Find where the given text appears and provide that cell's center as (X, Y) coordinate. 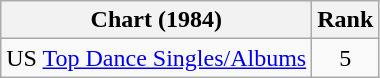
Rank (346, 20)
5 (346, 58)
Chart (1984) (156, 20)
US Top Dance Singles/Albums (156, 58)
